Scan for the cell matching the given text and deliver its (X, Y) coordinate at center. 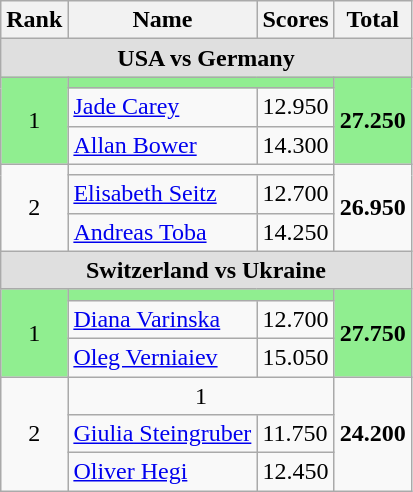
Oliver Hegi (162, 472)
12.450 (296, 472)
26.950 (372, 208)
Scores (296, 20)
Allan Bower (162, 145)
Andreas Toba (162, 232)
15.050 (296, 357)
USA vs Germany (206, 58)
24.200 (372, 433)
27.750 (372, 332)
27.250 (372, 120)
Oleg Verniaiev (162, 357)
14.300 (296, 145)
Giulia Steingruber (162, 434)
14.250 (296, 232)
Name (162, 20)
Rank (34, 20)
Switzerland vs Ukraine (206, 270)
11.750 (296, 434)
12.950 (296, 107)
Jade Carey (162, 107)
Elisabeth Seitz (162, 194)
Total (372, 20)
Diana Varinska (162, 319)
